For the text-containing cell, return its midpoint in (x, y) coordinate format. 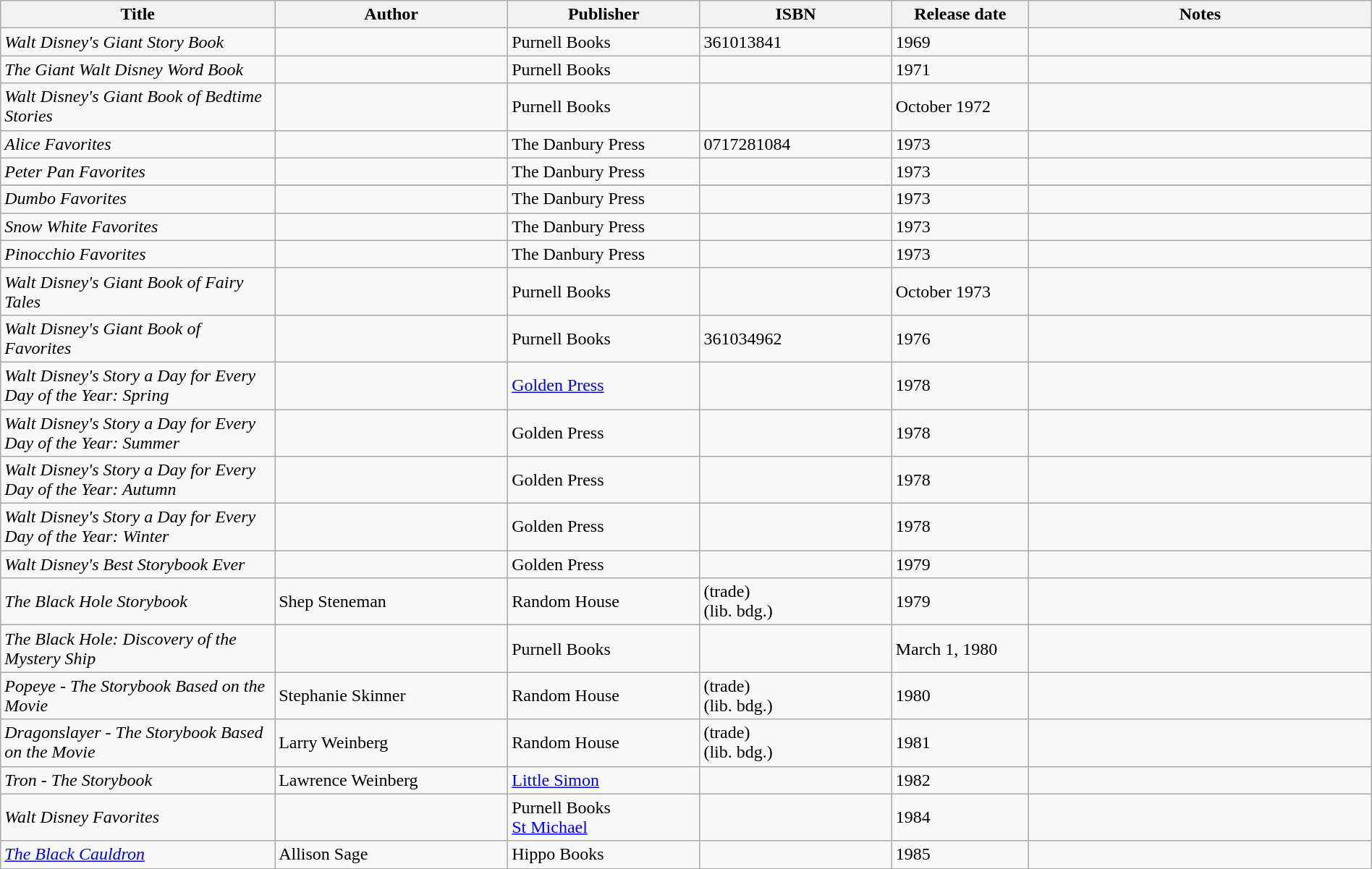
Walt Disney's Giant Story Book (137, 42)
Walt Disney's Giant Book of Bedtime Stories (137, 107)
Notes (1200, 14)
Peter Pan Favorites (137, 171)
Popeye - The Storybook Based on the Movie (137, 696)
1981 (960, 742)
The Giant Walt Disney Word Book (137, 69)
The Black Cauldron (137, 855)
Walt Disney's Giant Book of Fairy Tales (137, 291)
0717281084 (796, 144)
ISBN (796, 14)
Publisher (604, 14)
Alice Favorites (137, 144)
Larry Weinberg (391, 742)
Walt Disney's Best Storybook Ever (137, 564)
1982 (960, 780)
Snow White Favorites (137, 226)
October 1973 (960, 291)
The Black Hole: Discovery of the Mystery Ship (137, 648)
Walt Disney's Story a Day for Every Day of the Year: Autumn (137, 480)
Walt Disney Favorites (137, 818)
1985 (960, 855)
March 1, 1980 (960, 648)
Release date (960, 14)
Lawrence Weinberg (391, 780)
Walt Disney's Story a Day for Every Day of the Year: Spring (137, 385)
Walt Disney's Story a Day for Every Day of the Year: Winter (137, 527)
Walt Disney's Giant Book of Favorites (137, 339)
1984 (960, 818)
Tron - The Storybook (137, 780)
Title (137, 14)
Hippo Books (604, 855)
361034962 (796, 339)
1971 (960, 69)
Walt Disney's Story a Day for Every Day of the Year: Summer (137, 433)
Little Simon (604, 780)
Dragonslayer - The Storybook Based on the Movie (137, 742)
Purnell Books St Michael (604, 818)
October 1972 (960, 107)
Allison Sage (391, 855)
1980 (960, 696)
1969 (960, 42)
Pinocchio Favorites (137, 254)
Stephanie Skinner (391, 696)
1976 (960, 339)
Author (391, 14)
Shep Steneman (391, 602)
The Black Hole Storybook (137, 602)
Dumbo Favorites (137, 199)
361013841 (796, 42)
